From the cell containing the given text, extract its center point as [x, y] coordinate. 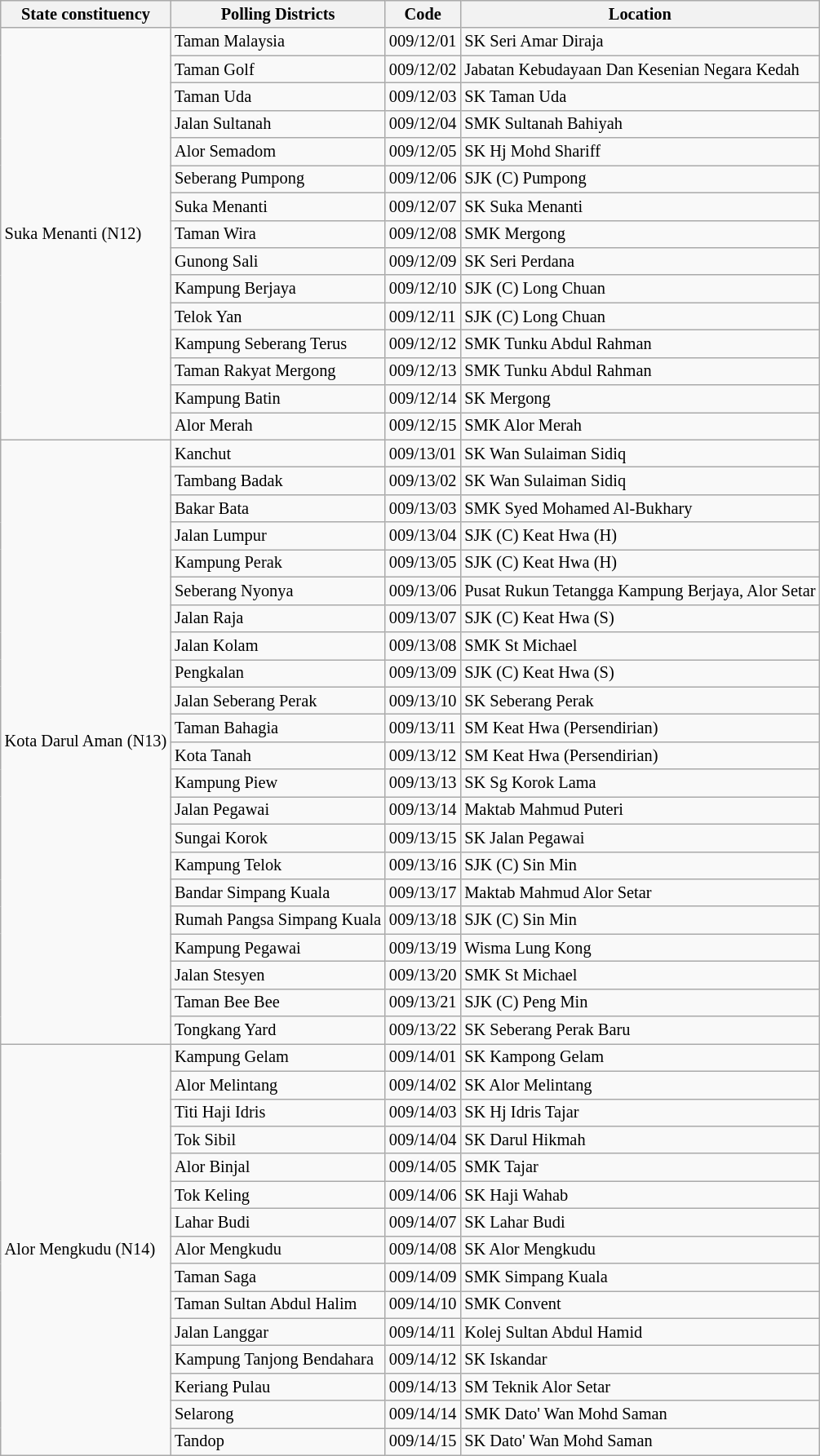
Taman Bahagia [277, 728]
009/12/07 [423, 206]
009/14/04 [423, 1140]
SK Dato' Wan Mohd Saman [640, 1441]
SK Seberang Perak Baru [640, 1030]
Seberang Nyonya [277, 591]
Alor Melintang [277, 1085]
SK Mergong [640, 399]
SJK (C) Pumpong [640, 179]
009/13/07 [423, 618]
Seberang Pumpong [277, 179]
009/12/02 [423, 69]
SK Jalan Pegawai [640, 838]
009/14/15 [423, 1441]
009/12/01 [423, 42]
Jalan Pegawai [277, 810]
Sungai Korok [277, 838]
009/13/18 [423, 920]
SM Teknik Alor Setar [640, 1387]
009/13/21 [423, 1002]
Alor Mengkudu (N14) [86, 1250]
Keriang Pulau [277, 1387]
Kampung Perak [277, 563]
Tok Keling [277, 1195]
Tambang Badak [277, 480]
009/12/13 [423, 371]
009/13/14 [423, 810]
SK Alor Melintang [640, 1085]
009/14/13 [423, 1387]
Pusat Rukun Tetangga Kampung Berjaya, Alor Setar [640, 591]
009/12/15 [423, 426]
009/12/09 [423, 261]
Jalan Raja [277, 618]
009/14/14 [423, 1414]
009/12/03 [423, 96]
SK Haji Wahab [640, 1195]
Kampung Batin [277, 399]
SK Taman Uda [640, 96]
Jalan Stesyen [277, 975]
009/14/07 [423, 1222]
009/13/09 [423, 673]
009/13/13 [423, 783]
SK Sg Korok Lama [640, 783]
Taman Golf [277, 69]
009/13/02 [423, 480]
Taman Bee Bee [277, 1002]
009/14/05 [423, 1167]
Polling Districts [277, 14]
009/14/08 [423, 1250]
Taman Uda [277, 96]
Kampung Pegawai [277, 948]
Wisma Lung Kong [640, 948]
Code [423, 14]
009/12/08 [423, 234]
009/13/04 [423, 536]
Bakar Bata [277, 508]
Taman Rakyat Mergong [277, 371]
Jalan Lumpur [277, 536]
Alor Semadom [277, 152]
Kolej Sultan Abdul Hamid [640, 1332]
State constituency [86, 14]
SMK Syed Mohamed Al-Bukhary [640, 508]
SK Hj Idris Tajar [640, 1113]
009/14/10 [423, 1304]
SMK Mergong [640, 234]
Alor Binjal [277, 1167]
009/13/08 [423, 645]
Jalan Kolam [277, 645]
Gunong Sali [277, 261]
SMK Convent [640, 1304]
Kota Tanah [277, 755]
009/12/10 [423, 289]
Kanchut [277, 454]
Taman Sultan Abdul Halim [277, 1304]
009/13/15 [423, 838]
009/13/17 [423, 892]
009/12/12 [423, 343]
Selarong [277, 1414]
009/14/12 [423, 1360]
Jalan Sultanah [277, 124]
009/13/10 [423, 701]
Kampung Telok [277, 865]
Location [640, 14]
SK Kampong Gelam [640, 1057]
Titi Haji Idris [277, 1113]
009/13/22 [423, 1030]
SJK (C) Peng Min [640, 1002]
SK Lahar Budi [640, 1222]
009/13/16 [423, 865]
Telok Yan [277, 316]
Suka Menanti (N12) [86, 233]
009/12/06 [423, 179]
009/14/03 [423, 1113]
SK Darul Hikmah [640, 1140]
Jalan Langgar [277, 1332]
Jabatan Kebudayaan Dan Kesenian Negara Kedah [640, 69]
SMK Simpang Kuala [640, 1277]
009/13/19 [423, 948]
Alor Merah [277, 426]
Suka Menanti [277, 206]
Alor Mengkudu [277, 1250]
009/12/11 [423, 316]
009/13/03 [423, 508]
Jalan Seberang Perak [277, 701]
009/13/20 [423, 975]
Tandop [277, 1441]
Kampung Gelam [277, 1057]
SMK Dato' Wan Mohd Saman [640, 1414]
SK Seri Perdana [640, 261]
009/13/11 [423, 728]
Kampung Berjaya [277, 289]
SK Seri Amar Diraja [640, 42]
009/12/04 [423, 124]
009/12/05 [423, 152]
SK Suka Menanti [640, 206]
Kampung Tanjong Bendahara [277, 1360]
Lahar Budi [277, 1222]
Taman Malaysia [277, 42]
009/12/14 [423, 399]
SMK Alor Merah [640, 426]
Pengkalan [277, 673]
Kota Darul Aman (N13) [86, 741]
009/13/12 [423, 755]
009/13/05 [423, 563]
Taman Wira [277, 234]
Kampung Seberang Terus [277, 343]
SK Hj Mohd Shariff [640, 152]
009/13/01 [423, 454]
Tok Sibil [277, 1140]
009/14/06 [423, 1195]
SMK Sultanah Bahiyah [640, 124]
Maktab Mahmud Puteri [640, 810]
SK Iskandar [640, 1360]
009/13/06 [423, 591]
009/14/11 [423, 1332]
Kampung Piew [277, 783]
Rumah Pangsa Simpang Kuala [277, 920]
009/14/09 [423, 1277]
SK Alor Mengkudu [640, 1250]
009/14/02 [423, 1085]
SK Seberang Perak [640, 701]
Taman Saga [277, 1277]
Tongkang Yard [277, 1030]
Maktab Mahmud Alor Setar [640, 892]
Bandar Simpang Kuala [277, 892]
009/14/01 [423, 1057]
SMK Tajar [640, 1167]
